Capture the cell that displays the provided text and extract its [X, Y] central coordinate. 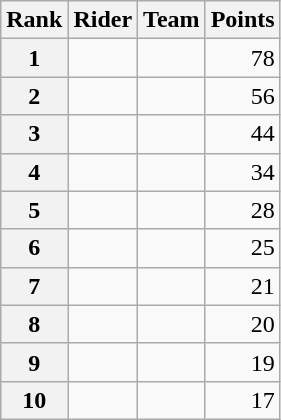
1 [34, 58]
34 [242, 172]
21 [242, 286]
8 [34, 324]
6 [34, 248]
3 [34, 134]
9 [34, 362]
56 [242, 96]
17 [242, 400]
4 [34, 172]
Rank [34, 20]
19 [242, 362]
Team [172, 20]
5 [34, 210]
28 [242, 210]
20 [242, 324]
2 [34, 96]
44 [242, 134]
10 [34, 400]
Points [242, 20]
25 [242, 248]
7 [34, 286]
Rider [103, 20]
78 [242, 58]
